Detect which cell encompasses the target text, then output its (X, Y) center coordinate. 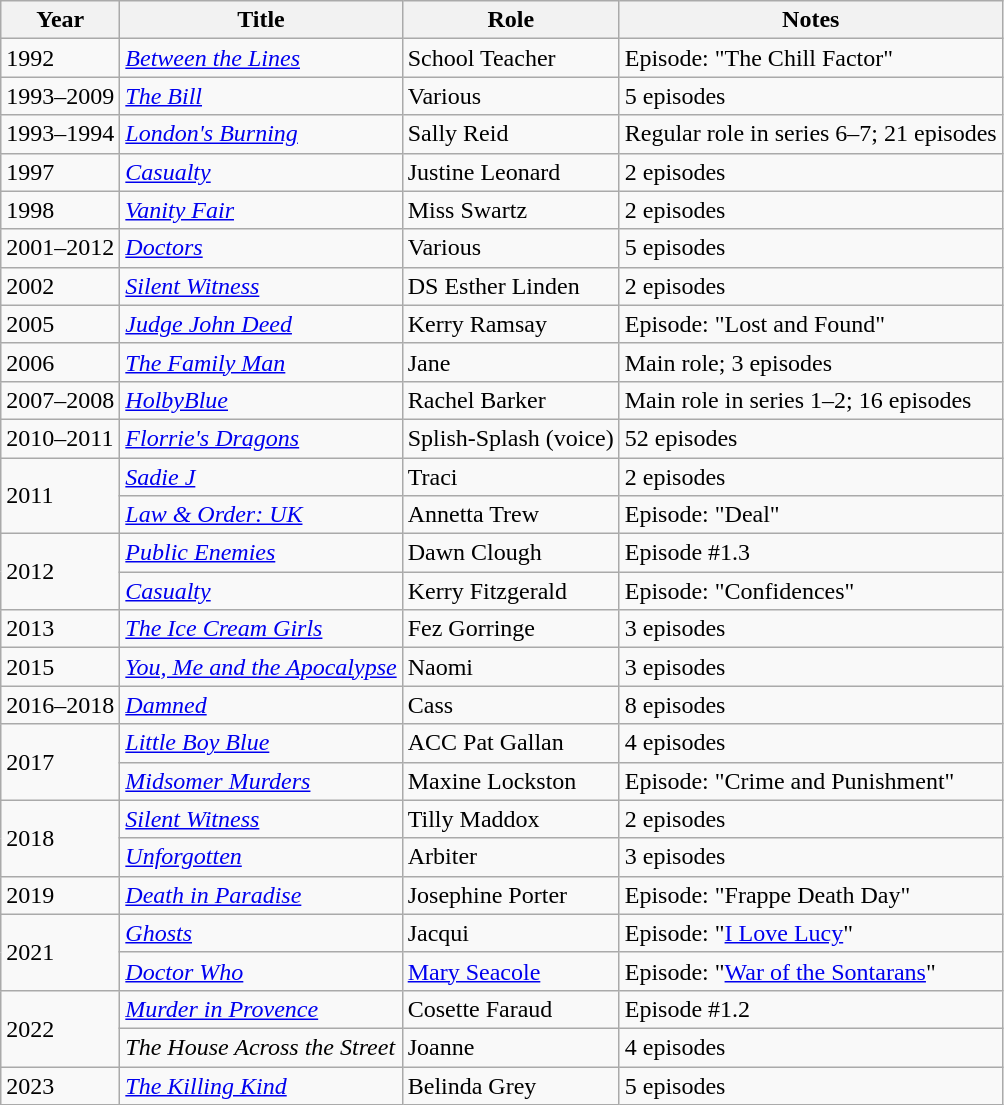
Florrie's Dragons (261, 438)
1993–1994 (60, 134)
2021 (60, 952)
Maxine Lockston (510, 781)
2023 (60, 1085)
Main role in series 1–2; 16 episodes (810, 400)
Midsomer Murders (261, 781)
2002 (60, 286)
Sally Reid (510, 134)
Sadie J (261, 477)
Regular role in series 6–7; 21 episodes (810, 134)
2006 (60, 362)
Cosette Faraud (510, 1009)
1993–2009 (60, 96)
Naomi (510, 667)
1992 (60, 58)
2012 (60, 572)
2016–2018 (60, 705)
2015 (60, 667)
Episode: "Crime and Punishment" (810, 781)
Public Enemies (261, 553)
Ghosts (261, 933)
Notes (810, 20)
2001–2012 (60, 248)
The Ice Cream Girls (261, 629)
1998 (60, 210)
Death in Paradise (261, 895)
Dawn Clough (510, 553)
2022 (60, 1028)
London's Burning (261, 134)
Annetta Trew (510, 515)
The Killing Kind (261, 1085)
Between the Lines (261, 58)
Doctor Who (261, 971)
Kerry Ramsay (510, 324)
2010–2011 (60, 438)
Episode: "Frappe Death Day" (810, 895)
Episode #1.3 (810, 553)
Little Boy Blue (261, 743)
52 episodes (810, 438)
The Family Man (261, 362)
2018 (60, 838)
2013 (60, 629)
Arbiter (510, 857)
2011 (60, 496)
Miss Swartz (510, 210)
2019 (60, 895)
Traci (510, 477)
Episode: "The Chill Factor" (810, 58)
1997 (60, 172)
Murder in Provence (261, 1009)
Rachel Barker (510, 400)
Law & Order: UK (261, 515)
Jacqui (510, 933)
Kerry Fitzgerald (510, 591)
Episode: "Confidences" (810, 591)
Mary Seacole (510, 971)
Year (60, 20)
Role (510, 20)
Damned (261, 705)
2017 (60, 762)
Main role; 3 episodes (810, 362)
Episode: "Lost and Found" (810, 324)
ACC Pat Gallan (510, 743)
8 episodes (810, 705)
Episode: "I Love Lucy" (810, 933)
Unforgotten (261, 857)
HolbyBlue (261, 400)
Doctors (261, 248)
Judge John Deed (261, 324)
Joanne (510, 1047)
Splish-Splash (voice) (510, 438)
Episode: "War of the Sontarans" (810, 971)
2007–2008 (60, 400)
Cass (510, 705)
Episode: "Deal" (810, 515)
Fez Gorringe (510, 629)
Belinda Grey (510, 1085)
Tilly Maddox (510, 819)
You, Me and the Apocalypse (261, 667)
Justine Leonard (510, 172)
School Teacher (510, 58)
The House Across the Street (261, 1047)
Title (261, 20)
Vanity Fair (261, 210)
2005 (60, 324)
The Bill (261, 96)
Jane (510, 362)
Josephine Porter (510, 895)
Episode #1.2 (810, 1009)
DS Esther Linden (510, 286)
